Return [X, Y] of the center of cell containing provided text 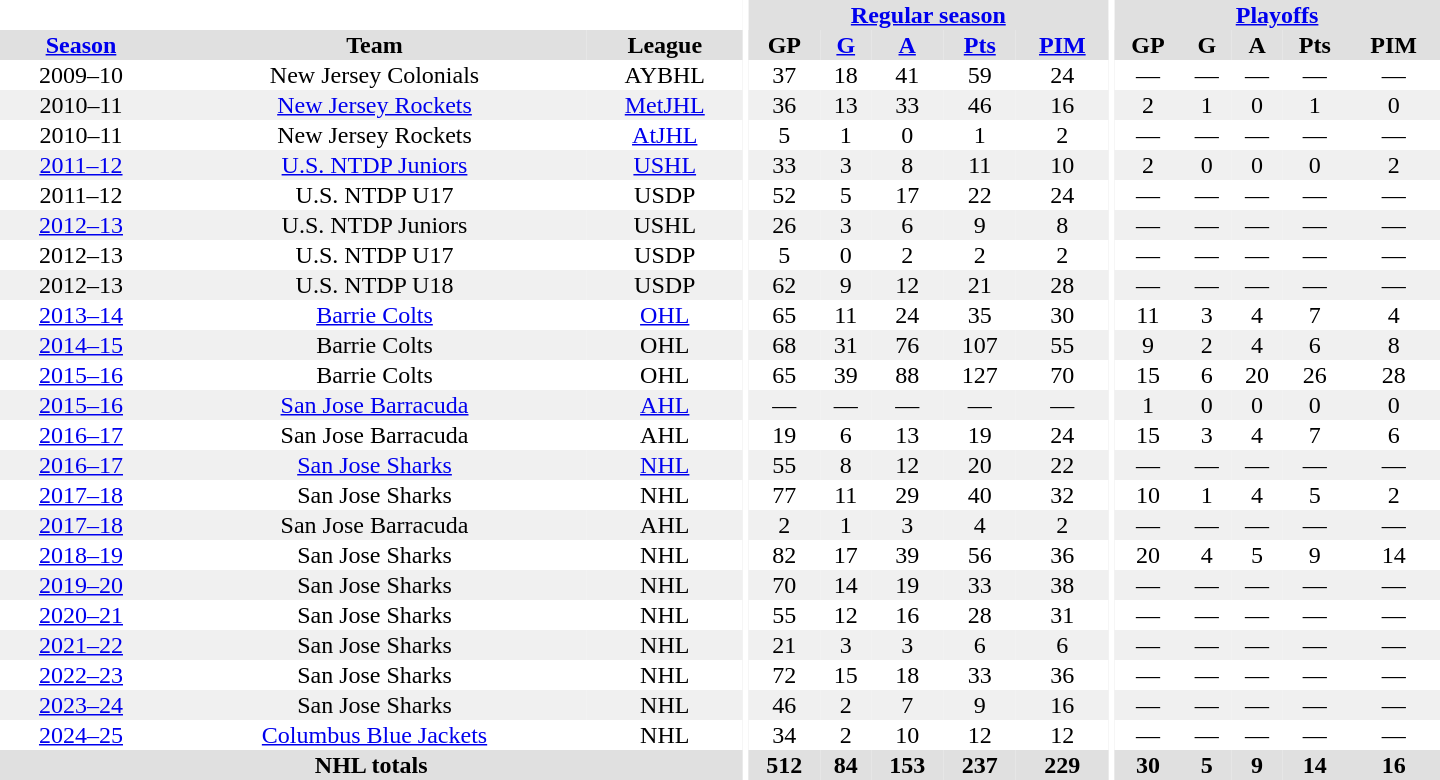
Season [81, 45]
56 [980, 555]
NHL totals [371, 765]
35 [980, 315]
32 [1062, 495]
84 [846, 765]
37 [784, 75]
2014–15 [81, 345]
52 [784, 195]
New Jersey Colonials [374, 75]
512 [784, 765]
29 [908, 495]
77 [784, 495]
2021–22 [81, 645]
2020–21 [81, 615]
229 [1062, 765]
U.S. NTDP U18 [374, 285]
2023–24 [81, 705]
2019–20 [81, 585]
2022–23 [81, 675]
38 [1062, 585]
76 [908, 345]
41 [908, 75]
2009–10 [81, 75]
88 [908, 375]
Regular season [928, 15]
34 [784, 735]
2013–14 [81, 315]
Team [374, 45]
237 [980, 765]
Columbus Blue Jackets [374, 735]
MetJHL [664, 105]
82 [784, 555]
72 [784, 675]
68 [784, 345]
62 [784, 285]
107 [980, 345]
Playoffs [1277, 15]
127 [980, 375]
40 [980, 495]
2018–19 [81, 555]
League [664, 45]
153 [908, 765]
AYBHL [664, 75]
AtJHL [664, 135]
59 [980, 75]
2024–25 [81, 735]
